Return the (x, y) coordinate for the center point of the cell that contains the specified text.  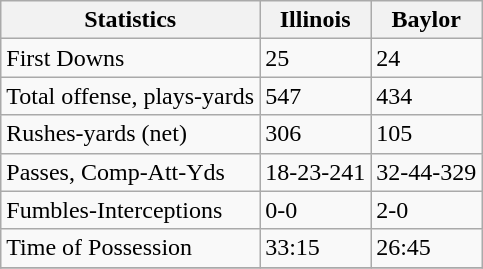
Rushes-yards (net) (130, 134)
26:45 (426, 248)
Passes, Comp-Att-Yds (130, 172)
Illinois (316, 20)
Statistics (130, 20)
First Downs (130, 58)
Total offense, plays-yards (130, 96)
0-0 (316, 210)
Time of Possession (130, 248)
547 (316, 96)
32-44-329 (426, 172)
18-23-241 (316, 172)
2-0 (426, 210)
306 (316, 134)
33:15 (316, 248)
434 (426, 96)
24 (426, 58)
25 (316, 58)
Fumbles-Interceptions (130, 210)
Baylor (426, 20)
105 (426, 134)
